Locate the cell with the specified text and output its [x, y] center coordinate. 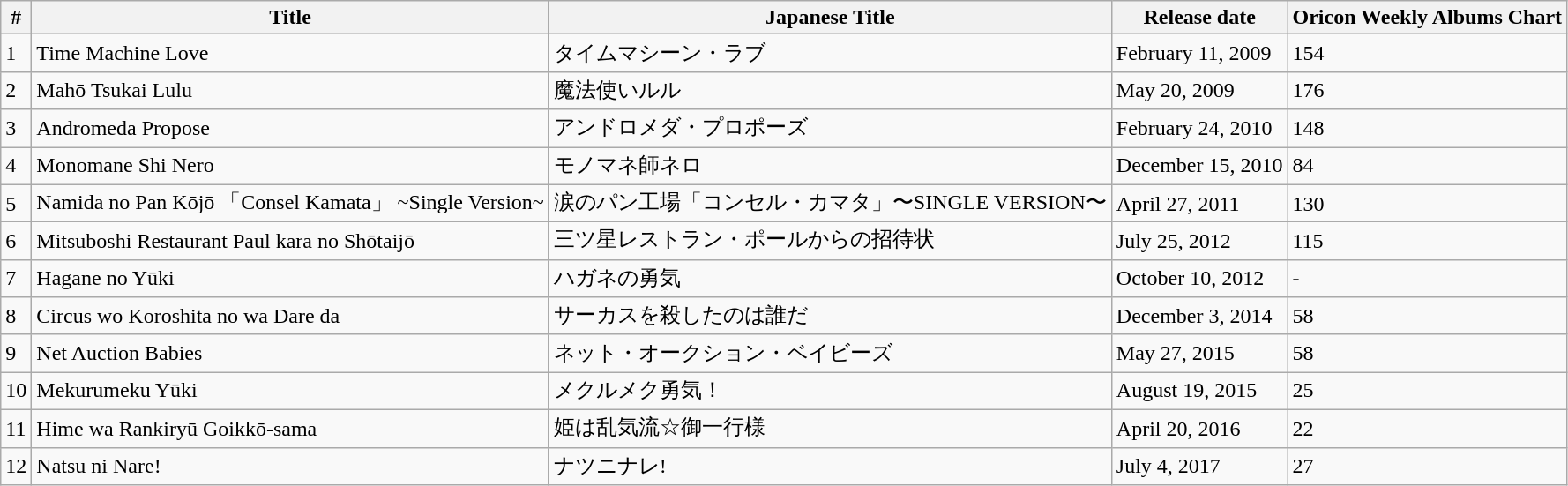
12 [16, 466]
May 27, 2015 [1199, 353]
2 [16, 90]
Release date [1199, 18]
Mekurumeku Yūki [291, 392]
February 24, 2010 [1199, 129]
May 20, 2009 [1199, 90]
July 25, 2012 [1199, 242]
Time Machine Love [291, 53]
9 [16, 353]
115 [1427, 242]
April 20, 2016 [1199, 429]
7 [16, 279]
Japanese Title [830, 18]
84 [1427, 166]
- [1427, 279]
Hagane no Yūki [291, 279]
涙のパン工場「コンセル・カマタ」〜SINGLE VERSION〜 [830, 203]
154 [1427, 53]
Mahō Tsukai Lulu [291, 90]
December 15, 2010 [1199, 166]
August 19, 2015 [1199, 392]
タイムマシーン・ラブ [830, 53]
Circus wo Koroshita no wa Dare da [291, 316]
Andromeda Propose [291, 129]
ハガネの勇気 [830, 279]
176 [1427, 90]
October 10, 2012 [1199, 279]
4 [16, 166]
8 [16, 316]
1 [16, 53]
Hime wa Rankiryū Goikkō-sama [291, 429]
22 [1427, 429]
Title [291, 18]
Oricon Weekly Albums Chart [1427, 18]
ネット・オークション・ベイビーズ [830, 353]
三ツ星レストラン・ポールからの招待状 [830, 242]
ナツニナレ! [830, 466]
27 [1427, 466]
Mitsuboshi Restaurant Paul kara no Shōtaijō [291, 242]
サーカスを殺したのは誰だ [830, 316]
April 27, 2011 [1199, 203]
December 3, 2014 [1199, 316]
# [16, 18]
姫は乱気流☆御一行様 [830, 429]
Monomane Shi Nero [291, 166]
魔法使いルル [830, 90]
25 [1427, 392]
Natsu ni Nare! [291, 466]
3 [16, 129]
130 [1427, 203]
10 [16, 392]
モノマネ師ネロ [830, 166]
February 11, 2009 [1199, 53]
5 [16, 203]
アンドロメダ・プロポーズ [830, 129]
Net Auction Babies [291, 353]
July 4, 2017 [1199, 466]
148 [1427, 129]
6 [16, 242]
メクルメク勇気！ [830, 392]
Namida no Pan Kōjō 「Consel Kamata」 ~Single Version~ [291, 203]
11 [16, 429]
